Pinpoint the cell where the given text exists, returning its (x, y) midpoint coordinate. 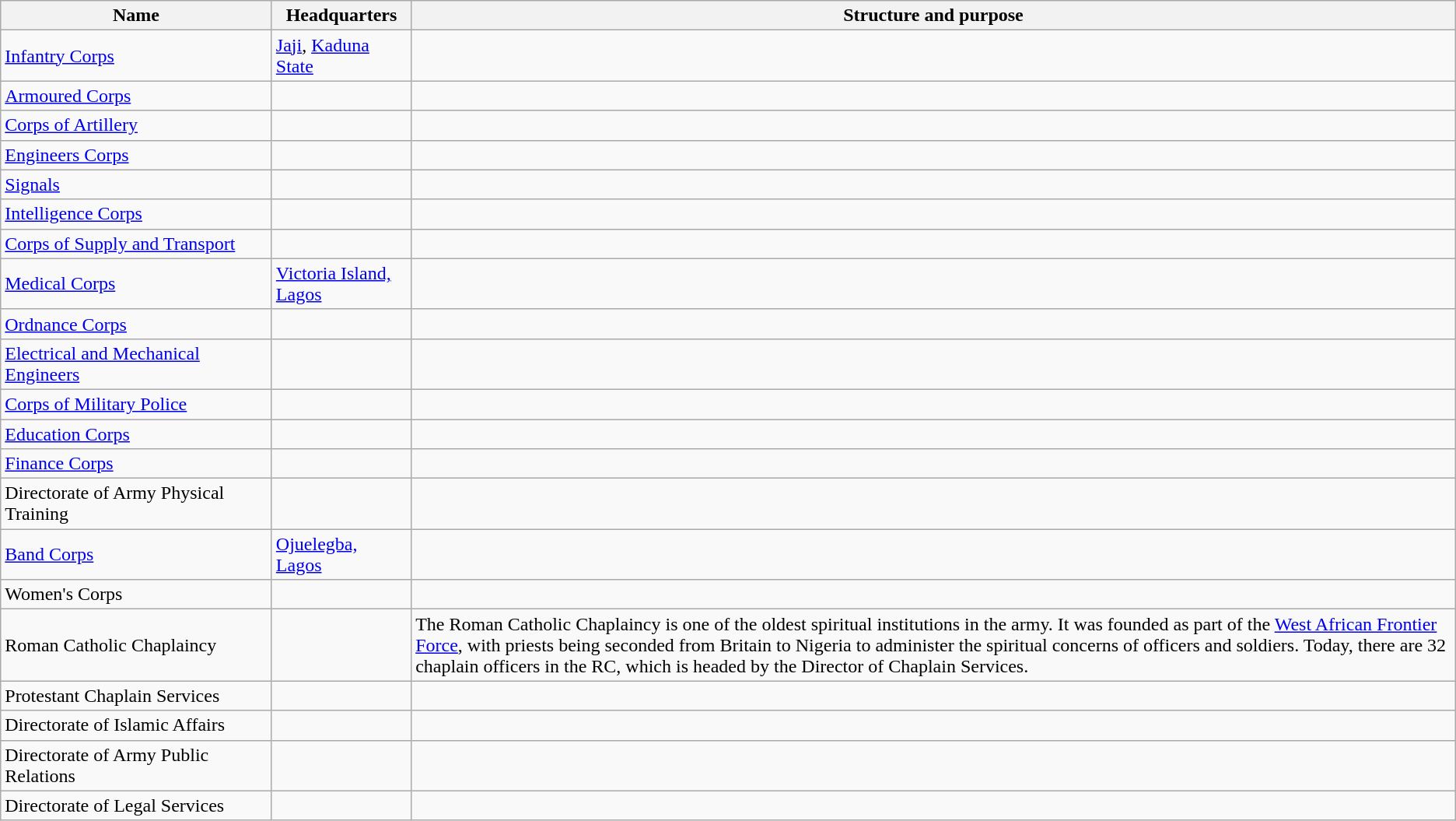
Infantry Corps (137, 56)
Structure and purpose (933, 16)
Corps of Military Police (137, 404)
Finance Corps (137, 464)
Electrical and Mechanical Engineers (137, 364)
Protestant Chaplain Services (137, 696)
Roman Catholic Chaplaincy (137, 645)
Intelligence Corps (137, 214)
Medical Corps (137, 283)
Education Corps (137, 433)
Directorate of Islamic Affairs (137, 725)
Headquarters (341, 16)
Engineers Corps (137, 155)
Band Corps (137, 554)
Women's Corps (137, 595)
Corps of Supply and Transport (137, 244)
Ordnance Corps (137, 324)
Directorate of Legal Services (137, 805)
Jaji, Kaduna State (341, 56)
Signals (137, 184)
Name (137, 16)
Directorate of Army Physical Training (137, 504)
Armoured Corps (137, 96)
Ojuelegba, Lagos (341, 554)
Corps of Artillery (137, 125)
Victoria Island, Lagos (341, 283)
Directorate of Army Public Relations (137, 766)
